Search for the cell housing the specified text and yield its (x, y) center coordinate. 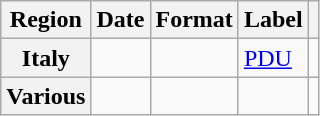
Region (46, 20)
Various (46, 96)
PDU (273, 58)
Format (194, 20)
Date (120, 20)
Label (273, 20)
Italy (46, 58)
